Identify which cell holds the provided text, then report its [x, y] central coordinate. 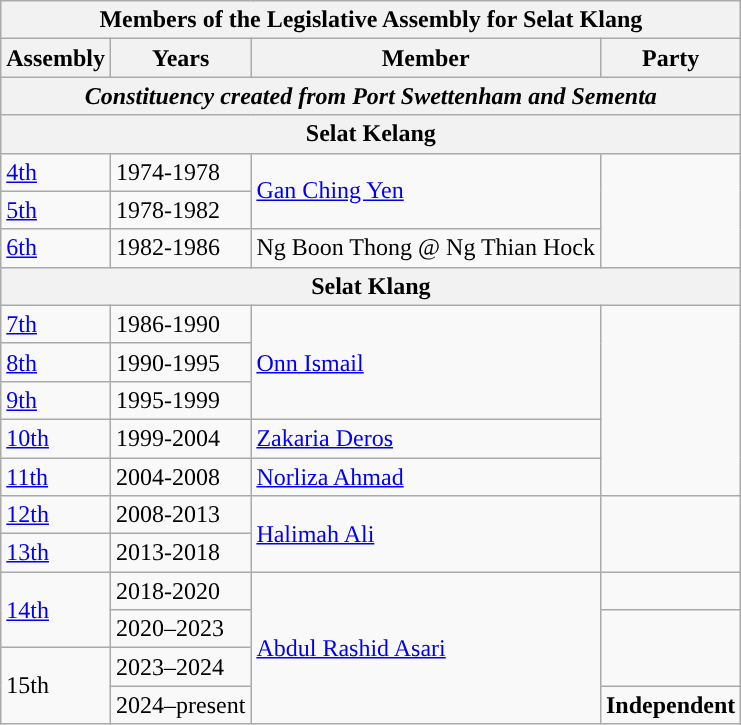
1990-1995 [180, 362]
10th [56, 438]
9th [56, 400]
Selat Kelang [371, 134]
5th [56, 210]
Independent [670, 705]
1995-1999 [180, 400]
Onn Ismail [426, 362]
Members of the Legislative Assembly for Selat Klang [371, 20]
2018-2020 [180, 591]
Years [180, 58]
Assembly [56, 58]
Gan Ching Yen [426, 191]
2008-2013 [180, 515]
Halimah Ali [426, 534]
13th [56, 553]
7th [56, 324]
1986-1990 [180, 324]
15th [56, 686]
Zakaria Deros [426, 438]
1982-1986 [180, 248]
2020–2023 [180, 629]
Party [670, 58]
2024–present [180, 705]
11th [56, 477]
4th [56, 172]
14th [56, 610]
Member [426, 58]
1999-2004 [180, 438]
Constituency created from Port Swettenham and Sementa [371, 96]
1978-1982 [180, 210]
Ng Boon Thong @ Ng Thian Hock [426, 248]
Norliza Ahmad [426, 477]
2004-2008 [180, 477]
2023–2024 [180, 667]
12th [56, 515]
8th [56, 362]
1974-1978 [180, 172]
2013-2018 [180, 553]
Abdul Rashid Asari [426, 648]
Selat Klang [371, 286]
6th [56, 248]
